Output the [X, Y] coordinate of the center of the cell containing the given text.  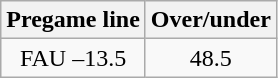
Pregame line [74, 20]
48.5 [210, 58]
FAU –13.5 [74, 58]
Over/under [210, 20]
